Identify which cell holds the provided text, then report its [X, Y] central coordinate. 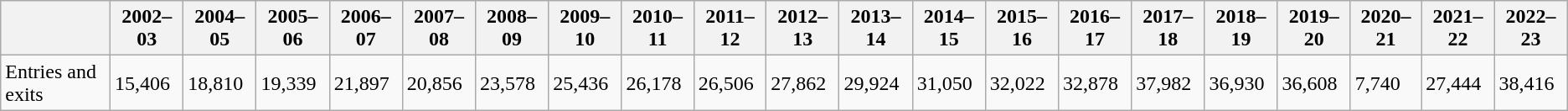
32,022 [1022, 82]
2005–06 [293, 29]
19,339 [293, 82]
26,178 [658, 82]
2015–16 [1022, 29]
21,897 [365, 82]
2022–23 [1531, 29]
2002–03 [147, 29]
23,578 [511, 82]
2019–20 [1313, 29]
27,444 [1457, 82]
38,416 [1531, 82]
2018–19 [1241, 29]
2008–09 [511, 29]
2014–15 [948, 29]
20,856 [439, 82]
2016–17 [1094, 29]
27,862 [802, 82]
2006–07 [365, 29]
37,982 [1168, 82]
26,506 [730, 82]
2017–18 [1168, 29]
15,406 [147, 82]
2020–21 [1385, 29]
2021–22 [1457, 29]
36,930 [1241, 82]
25,436 [585, 82]
2012–13 [802, 29]
2004–05 [219, 29]
2007–08 [439, 29]
2010–11 [658, 29]
2009–10 [585, 29]
36,608 [1313, 82]
Entries and exits [55, 82]
2013–14 [876, 29]
7,740 [1385, 82]
2011–12 [730, 29]
29,924 [876, 82]
32,878 [1094, 82]
31,050 [948, 82]
18,810 [219, 82]
